For the text-containing cell, return its midpoint in (x, y) coordinate format. 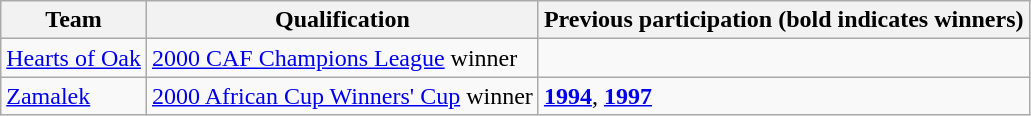
Zamalek (74, 96)
Hearts of Oak (74, 58)
Qualification (342, 20)
2000 CAF Champions League winner (342, 58)
1994, 1997 (784, 96)
2000 African Cup Winners' Cup winner (342, 96)
Previous participation (bold indicates winners) (784, 20)
Team (74, 20)
